Find where the given text appears and provide that cell's center as (X, Y) coordinate. 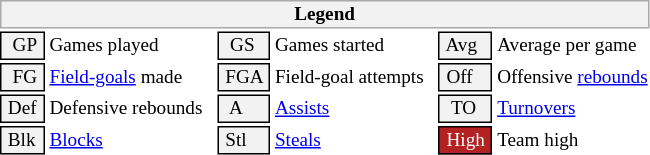
A (244, 108)
Stl (244, 140)
Blk (22, 140)
Steals (354, 140)
GP (22, 46)
GS (244, 46)
Avg (466, 46)
Turnovers (573, 108)
Team high (573, 140)
Def (22, 108)
TO (466, 108)
Blocks (131, 140)
Average per game (573, 46)
Games played (131, 46)
FG (22, 77)
FGA (244, 77)
Assists (354, 108)
Field-goal attempts (354, 77)
Games started (354, 46)
Field-goals made (131, 77)
Offensive rebounds (573, 77)
High (466, 140)
Off (466, 77)
Defensive rebounds (131, 108)
Legend (324, 14)
